Identify which cell holds the provided text, then report its [x, y] central coordinate. 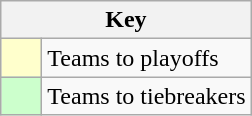
Teams to tiebreakers [146, 96]
Key [126, 20]
Teams to playoffs [146, 58]
